Extract the (X, Y) coordinate from the center of the cell holding the provided text.  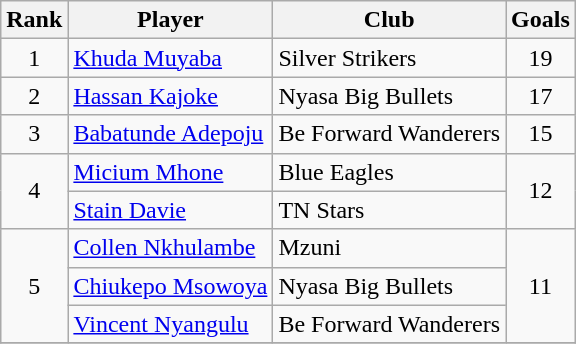
Khuda Muyaba (170, 58)
Collen Nkhulambe (170, 248)
5 (34, 286)
Chiukepo Msowoya (170, 286)
1 (34, 58)
Micium Mhone (170, 172)
4 (34, 191)
12 (541, 191)
15 (541, 134)
11 (541, 286)
Babatunde Adepoju (170, 134)
Rank (34, 20)
Player (170, 20)
Stain Davie (170, 210)
Mzuni (390, 248)
Vincent Nyangulu (170, 324)
Blue Eagles (390, 172)
Hassan Kajoke (170, 96)
2 (34, 96)
TN Stars (390, 210)
19 (541, 58)
3 (34, 134)
Goals (541, 20)
Club (390, 20)
17 (541, 96)
Silver Strikers (390, 58)
